Pinpoint the cell where the given text exists, returning its (x, y) midpoint coordinate. 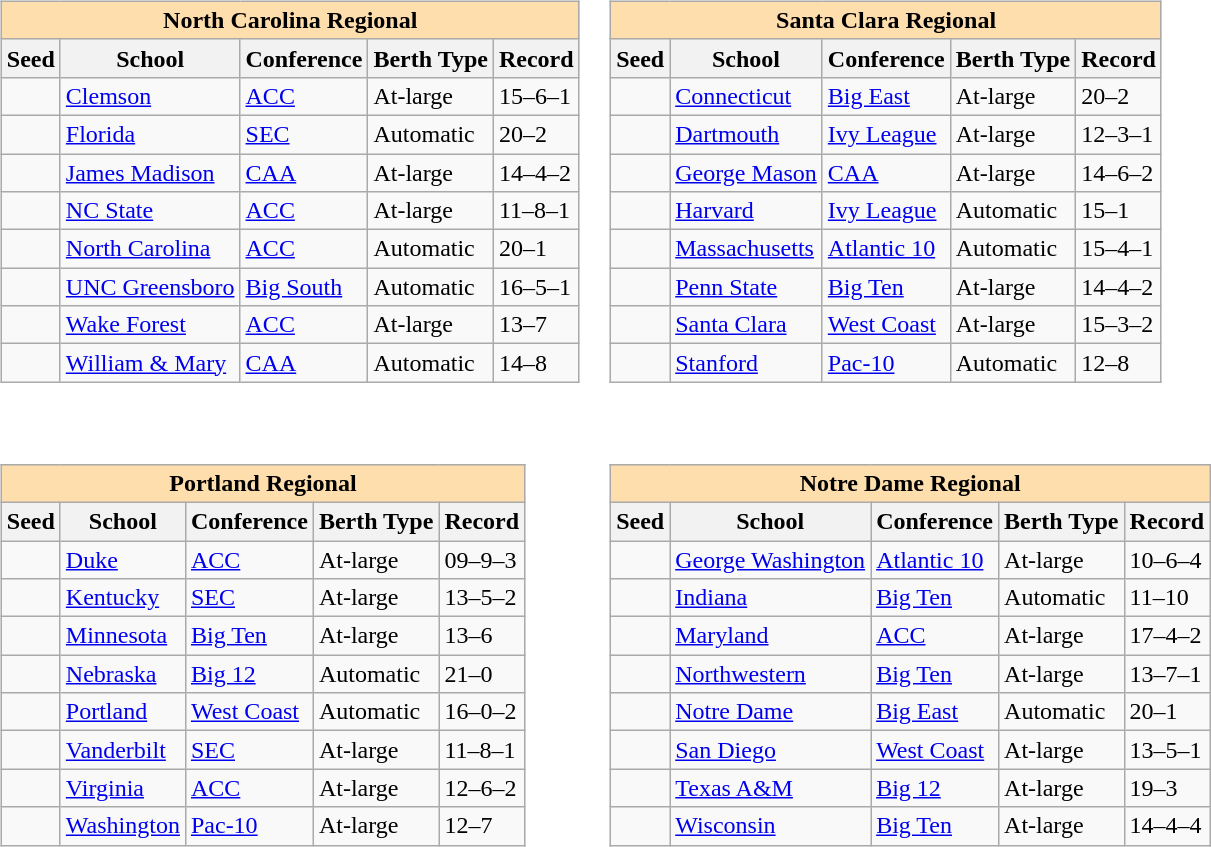
Penn State (746, 287)
Vanderbilt (122, 750)
14–4–4 (1167, 826)
Indiana (770, 598)
13–7–1 (1167, 674)
13–6 (482, 636)
Clemson (150, 96)
15–1 (1119, 211)
12–7 (482, 826)
09–9–3 (482, 559)
James Madison (150, 173)
Notre Dame (770, 712)
UNC Greensboro (150, 287)
12–6–2 (482, 788)
William & Mary (150, 363)
Harvard (746, 211)
10–6–4 (1167, 559)
16–5–1 (536, 287)
19–3 (1167, 788)
13–5–2 (482, 598)
Minnesota (122, 636)
16–0–2 (482, 712)
George Mason (746, 173)
Maryland (770, 636)
Virginia (122, 788)
NC State (150, 211)
12–3–1 (1119, 134)
14–8 (536, 363)
Nebraska (122, 674)
Wake Forest (150, 325)
Dartmouth (746, 134)
14–6–2 (1119, 173)
Texas A&M (770, 788)
15–6–1 (536, 96)
13–5–1 (1167, 750)
11–10 (1167, 598)
Washington (122, 826)
North Carolina Regional (290, 20)
13–7 (536, 325)
Duke (122, 559)
Massachusetts (746, 249)
Notre Dame Regional (910, 483)
San Diego (770, 750)
15–3–2 (1119, 325)
North Carolina (150, 249)
Santa Clara (746, 325)
Florida (150, 134)
12–8 (1119, 363)
George Washington (770, 559)
Stanford (746, 363)
Wisconsin (770, 826)
Portland Regional (262, 483)
Santa Clara Regional (886, 20)
Connecticut (746, 96)
17–4–2 (1167, 636)
Kentucky (122, 598)
Portland (122, 712)
Big South (304, 287)
15–4–1 (1119, 249)
21–0 (482, 674)
Northwestern (770, 674)
